Extract the (X, Y) coordinate from the center of the cell holding the provided text.  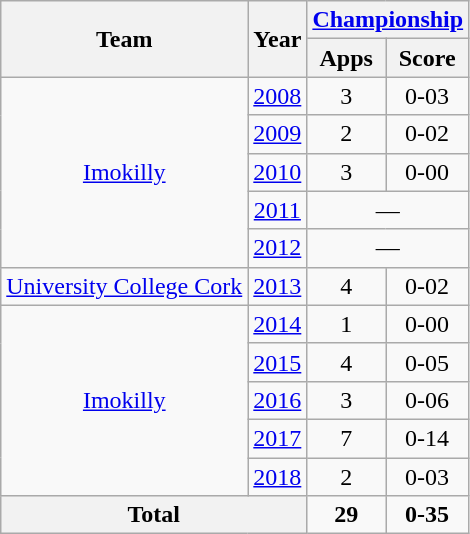
2015 (278, 362)
Year (278, 39)
2016 (278, 400)
Team (124, 39)
29 (346, 515)
1 (346, 324)
2018 (278, 477)
2009 (278, 134)
Total (154, 515)
0-05 (428, 362)
2012 (278, 248)
Championship (388, 20)
7 (346, 438)
2017 (278, 438)
2010 (278, 172)
Apps (346, 58)
2014 (278, 324)
0-35 (428, 515)
0-06 (428, 400)
Score (428, 58)
2013 (278, 286)
0-14 (428, 438)
2008 (278, 96)
2011 (278, 210)
University College Cork (124, 286)
